Locate the cell with the specified text and output its [X, Y] center coordinate. 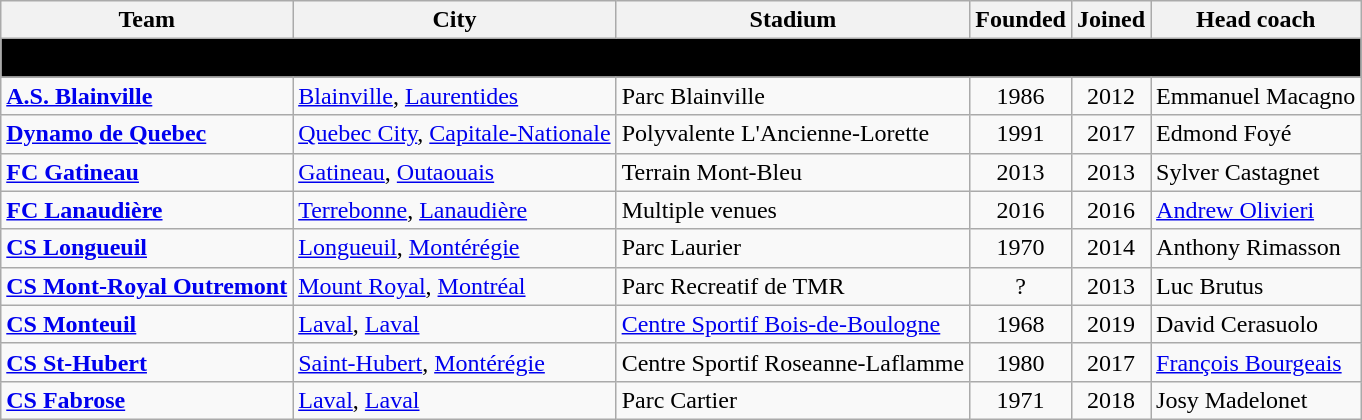
FC Gatineau [147, 172]
Terrain Mont-Bleu [793, 172]
Saint-Hubert, Montérégie [454, 362]
Founded [1021, 20]
Josy Madelonet [1256, 400]
Centre Sportif Roseanne-Laflamme [793, 362]
1970 [1021, 248]
Quebec City, Capitale-Nationale [454, 134]
Mount Royal, Montréal [454, 286]
François Bourgeais [1256, 362]
Terrebonne, Lanaudière [454, 210]
FC Lanaudière [147, 210]
Blainville, Laurentides [454, 96]
1968 [1021, 324]
Dynamo de Quebec [147, 134]
? [1021, 286]
Edmond Foyé [1256, 134]
Longueuil, Montérégie [454, 248]
CS Longueuil [147, 248]
CS Fabrose [147, 400]
Team [147, 20]
Andrew Olivieri [1256, 210]
CS St-Hubert [147, 362]
CS Monteuil [147, 324]
1986 [1021, 96]
Parc Laurier [793, 248]
Gatineau, Outaouais [454, 172]
David Cerasuolo [1256, 324]
Current teams [681, 58]
Emmanuel Macagno [1256, 96]
Stadium [793, 20]
Head coach [1256, 20]
Luc Brutus [1256, 286]
2012 [1110, 96]
2014 [1110, 248]
Polyvalente L'Ancienne-Lorette [793, 134]
City [454, 20]
Parc Blainville [793, 96]
1991 [1021, 134]
Parc Recreatif de TMR [793, 286]
CS Mont-Royal Outremont [147, 286]
1980 [1021, 362]
Anthony Rimasson [1256, 248]
Parc Cartier [793, 400]
Centre Sportif Bois-de-Boulogne [793, 324]
2018 [1110, 400]
1971 [1021, 400]
2019 [1110, 324]
Multiple venues [793, 210]
Sylver Castagnet [1256, 172]
Joined [1110, 20]
A.S. Blainville [147, 96]
